Pinpoint the cell where the given text exists, returning its [X, Y] midpoint coordinate. 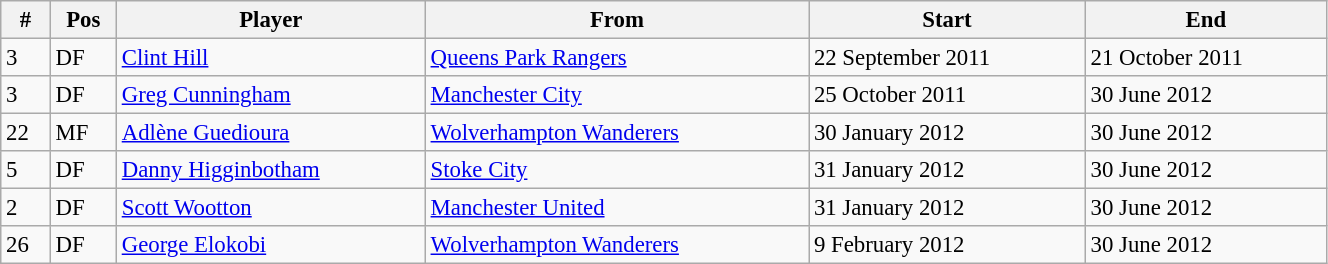
26 [26, 245]
Manchester City [616, 95]
From [616, 20]
MF [83, 133]
9 February 2012 [948, 245]
21 October 2011 [1206, 58]
30 January 2012 [948, 133]
25 October 2011 [948, 95]
George Elokobi [270, 245]
# [26, 20]
Danny Higginbotham [270, 170]
Player [270, 20]
5 [26, 170]
Scott Wootton [270, 208]
22 [26, 133]
End [1206, 20]
22 September 2011 [948, 58]
Clint Hill [270, 58]
Pos [83, 20]
Greg Cunningham [270, 95]
Stoke City [616, 170]
Queens Park Rangers [616, 58]
2 [26, 208]
Adlène Guedioura [270, 133]
Start [948, 20]
Manchester United [616, 208]
